Return the [x, y] coordinate for the center point of the cell that contains the specified text.  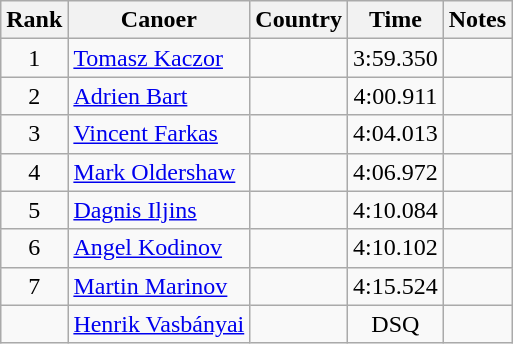
Time [396, 20]
4 [34, 172]
4:06.972 [396, 172]
4:04.013 [396, 134]
Tomasz Kaczor [159, 58]
3 [34, 134]
4:00.911 [396, 96]
2 [34, 96]
Martin Marinov [159, 286]
6 [34, 248]
4:10.102 [396, 248]
Henrik Vasbányai [159, 324]
3:59.350 [396, 58]
7 [34, 286]
Canoer [159, 20]
Dagnis Iljins [159, 210]
4:15.524 [396, 286]
1 [34, 58]
5 [34, 210]
Notes [477, 20]
Rank [34, 20]
Vincent Farkas [159, 134]
4:10.084 [396, 210]
Mark Oldershaw [159, 172]
Angel Kodinov [159, 248]
DSQ [396, 324]
Country [299, 20]
Adrien Bart [159, 96]
